For the text-containing cell, return its midpoint in [X, Y] coordinate format. 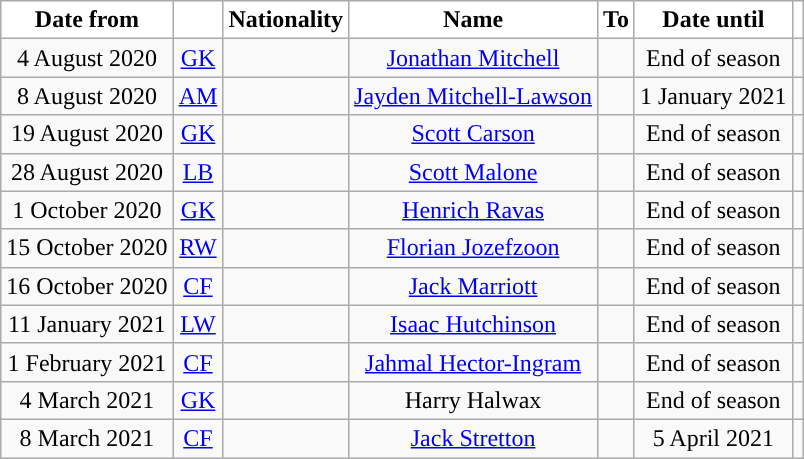
Jack Stretton [474, 438]
19 August 2020 [87, 134]
Scott Malone [474, 172]
Florian Jozefzoon [474, 248]
Name [474, 20]
Jahmal Hector-Ingram [474, 362]
15 October 2020 [87, 248]
Henrich Ravas [474, 210]
Jack Marriott [474, 286]
1 February 2021 [87, 362]
Date until [713, 20]
5 April 2021 [713, 438]
To [616, 20]
4 August 2020 [87, 58]
Date from [87, 20]
8 March 2021 [87, 438]
AM [198, 96]
Scott Carson [474, 134]
1 January 2021 [713, 96]
4 March 2021 [87, 400]
16 October 2020 [87, 286]
Jonathan Mitchell [474, 58]
RW [198, 248]
1 October 2020 [87, 210]
LB [198, 172]
8 August 2020 [87, 96]
LW [198, 324]
11 January 2021 [87, 324]
Jayden Mitchell-Lawson [474, 96]
28 August 2020 [87, 172]
Nationality [286, 20]
Isaac Hutchinson [474, 324]
Harry Halwax [474, 400]
